Return the [x, y] coordinate for the center point of the cell that contains the specified text.  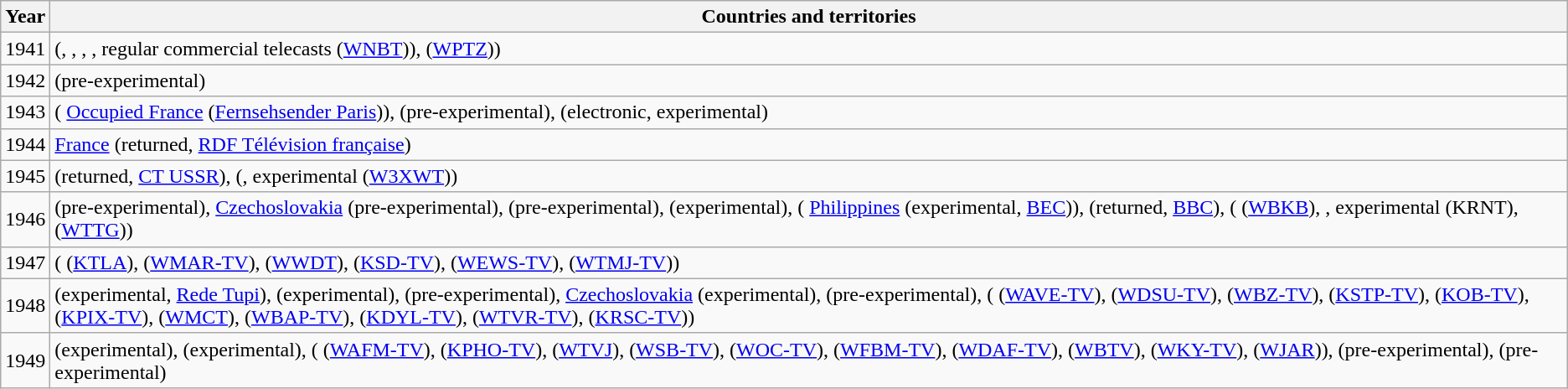
1944 [25, 144]
1949 [25, 360]
(returned, CT USSR), (, experimental (W3XWT)) [809, 176]
( (KTLA), (WMAR-TV), (WWDT), (KSD-TV), (WEWS-TV), (WTMJ-TV)) [809, 262]
(pre-experimental) [809, 80]
( Occupied France (Fernsehsender Paris)), (pre-experimental), (electronic, experimental) [809, 112]
Year [25, 17]
1941 [25, 49]
(, , , , regular commercial telecasts (WNBT)), (WPTZ)) [809, 49]
1948 [25, 305]
1943 [25, 112]
1947 [25, 262]
Countries and territories [809, 17]
1946 [25, 220]
France (returned, RDF Télévision française) [809, 144]
1945 [25, 176]
1942 [25, 80]
